Determine the [x, y] coordinate at the center of the cell enclosing the given text.  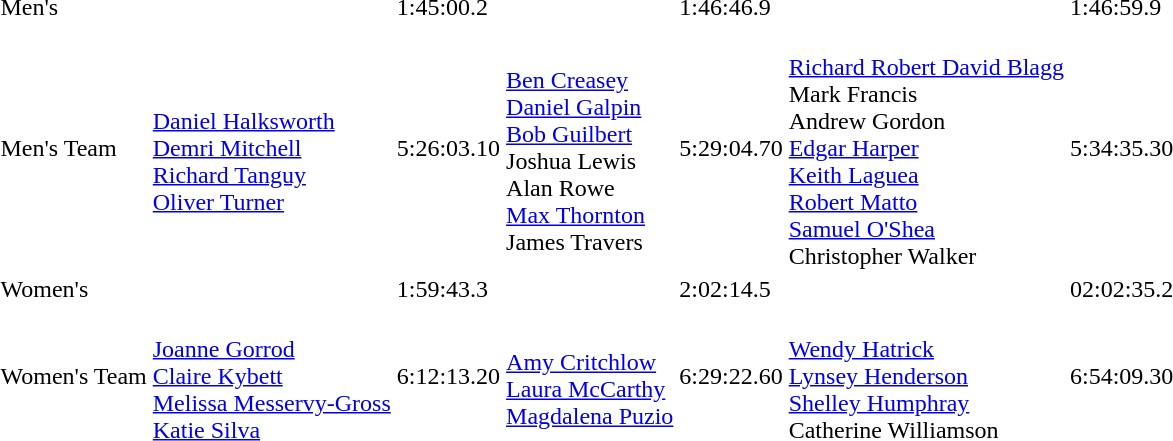
5:26:03.10 [448, 148]
5:29:04.70 [731, 148]
2:02:14.5 [731, 289]
Ben CreaseyDaniel GalpinBob GuilbertJoshua LewisAlan RoweMax ThorntonJames Travers [590, 148]
Richard Robert David BlaggMark FrancisAndrew GordonEdgar HarperKeith LagueaRobert MattoSamuel O'SheaChristopher Walker [926, 148]
1:59:43.3 [448, 289]
Daniel HalksworthDemri MitchellRichard TanguyOliver Turner [272, 148]
